Capture the cell that displays the provided text and extract its (X, Y) central coordinate. 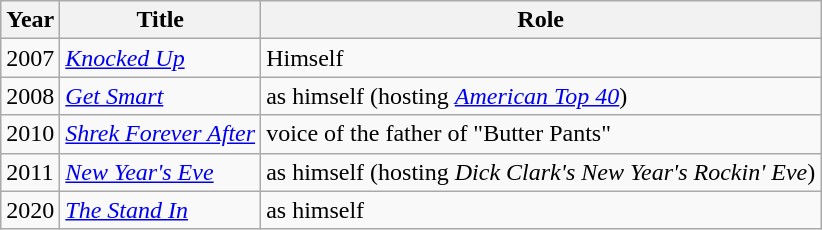
Shrek Forever After (160, 134)
Himself (541, 58)
Year (30, 20)
Title (160, 20)
2011 (30, 172)
as himself (hosting Dick Clark's New Year's Rockin' Eve) (541, 172)
The Stand In (160, 210)
Get Smart (160, 96)
Role (541, 20)
2020 (30, 210)
Knocked Up (160, 58)
2010 (30, 134)
voice of the father of "Butter Pants" (541, 134)
as himself (hosting American Top 40) (541, 96)
New Year's Eve (160, 172)
as himself (541, 210)
2008 (30, 96)
2007 (30, 58)
